Scan for the cell matching the given text and deliver its (X, Y) coordinate at center. 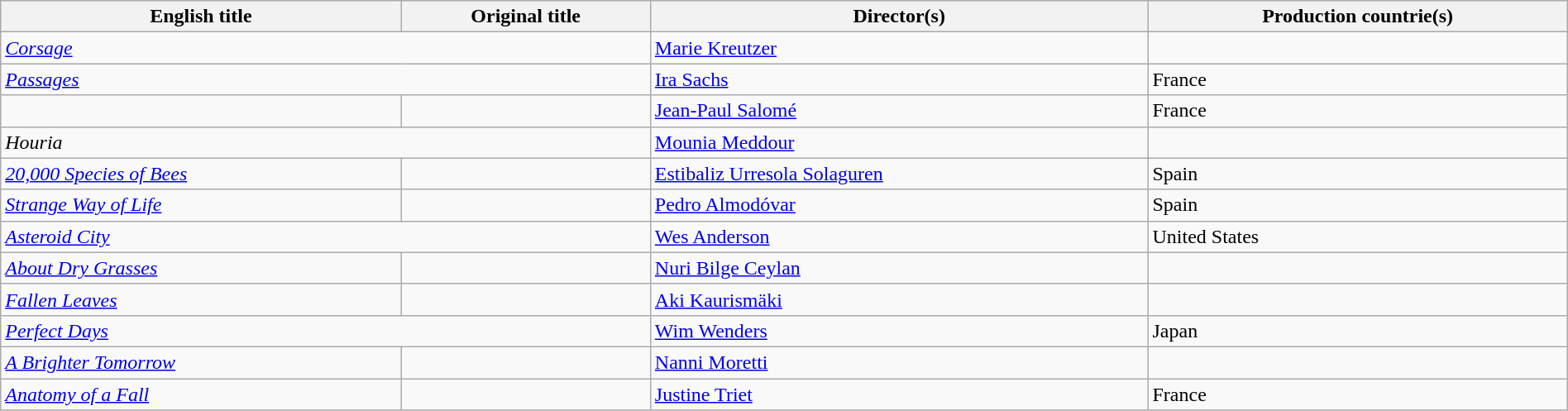
Ira Sachs (899, 79)
20,000 Species of Bees (201, 174)
Director(s) (899, 17)
Original title (526, 17)
English title (201, 17)
Strange Way of Life (201, 205)
About Dry Grasses (201, 268)
Anatomy of a Fall (201, 394)
Pedro Almodóvar (899, 205)
Nuri Bilge Ceylan (899, 268)
Jean-Paul Salomé (899, 111)
United States (1358, 237)
Wes Anderson (899, 237)
Mounia Meddour (899, 142)
Perfect Days (326, 331)
Estibaliz Urresola Solaguren (899, 174)
Asteroid City (326, 237)
Corsage (326, 48)
Japan (1358, 331)
Marie Kreutzer (899, 48)
Houria (326, 142)
Aki Kaurismäki (899, 299)
Wim Wenders (899, 331)
Justine Triet (899, 394)
Production countrie(s) (1358, 17)
Passages (326, 79)
A Brighter Tomorrow (201, 362)
Fallen Leaves (201, 299)
Nanni Moretti (899, 362)
